Scan for the cell matching the given text and deliver its [X, Y] coordinate at center. 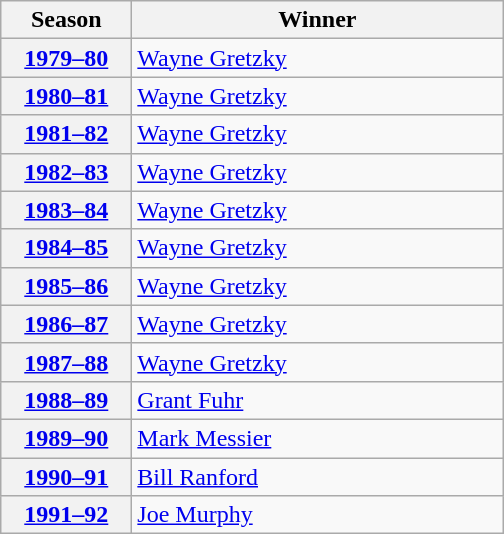
1981–82 [66, 134]
1987–88 [66, 362]
1984–85 [66, 248]
Mark Messier [318, 438]
1991–92 [66, 515]
1986–87 [66, 324]
Winner [318, 20]
1980–81 [66, 96]
Bill Ranford [318, 477]
1990–91 [66, 477]
Grant Fuhr [318, 400]
1983–84 [66, 210]
1989–90 [66, 438]
1982–83 [66, 172]
1985–86 [66, 286]
1979–80 [66, 58]
1988–89 [66, 400]
Season [66, 20]
Joe Murphy [318, 515]
